Extract the (X, Y) coordinate from the center of the cell holding the provided text.  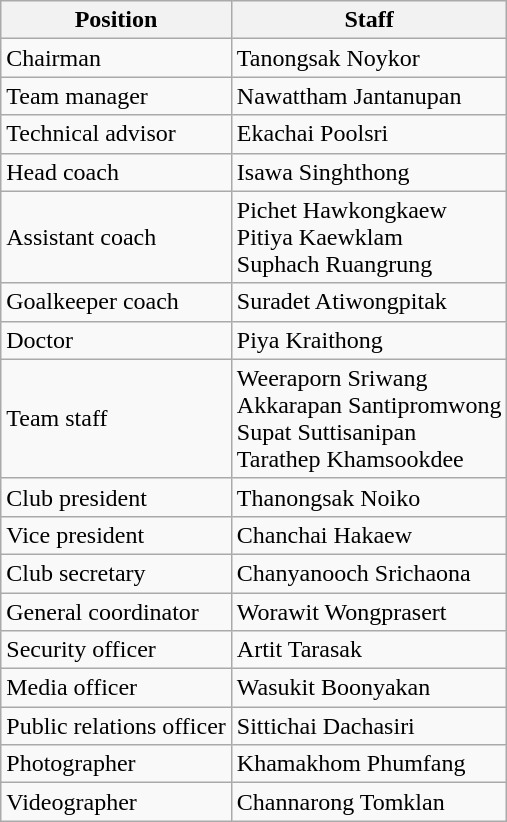
Worawit Wongprasert (369, 611)
Chanyanooch Srichaona (369, 573)
Team staff (116, 418)
Doctor (116, 340)
Staff (369, 20)
Club president (116, 497)
Position (116, 20)
Piya Kraithong (369, 340)
Videographer (116, 802)
Ekachai Poolsri (369, 134)
Assistant coach (116, 237)
Sittichai Dachasiri (369, 726)
Chanchai Hakaew (369, 535)
Thanongsak Noiko (369, 497)
Vice president (116, 535)
Khamakhom Phumfang (369, 764)
Goalkeeper coach (116, 302)
Artit Tarasak (369, 650)
Photographer (116, 764)
Club secretary (116, 573)
Channarong Tomklan (369, 802)
Team manager (116, 96)
Technical advisor (116, 134)
Public relations officer (116, 726)
Head coach (116, 172)
Pichet Hawkongkaew Pitiya Kaewklam Suphach Ruangrung (369, 237)
Nawattham Jantanupan (369, 96)
General coordinator (116, 611)
Security officer (116, 650)
Wasukit Boonyakan (369, 688)
Media officer (116, 688)
Suradet Atiwongpitak (369, 302)
Chairman (116, 58)
Weeraporn Sriwang Akkarapan Santipromwong Supat Suttisanipan Tarathep Khamsookdee (369, 418)
Isawa Singhthong (369, 172)
Tanongsak Noykor (369, 58)
